Output the (x, y) coordinate of the center of the cell containing the given text.  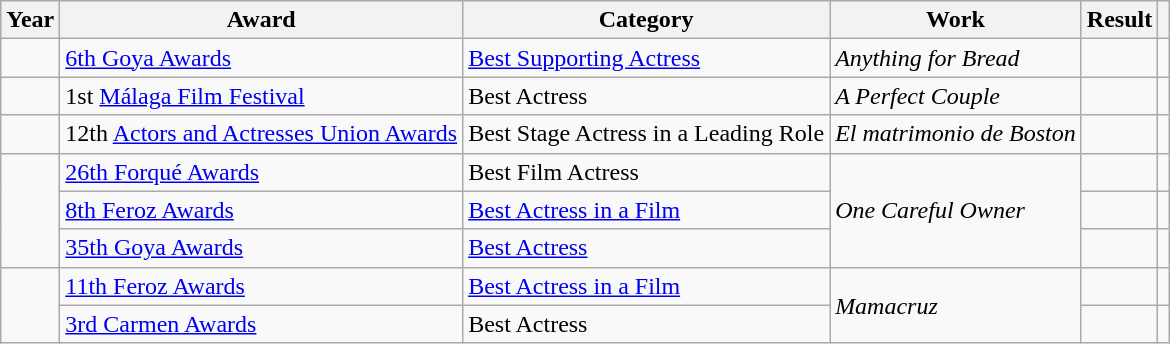
Anything for Bread (956, 58)
One Careful Owner (956, 210)
1st Málaga Film Festival (262, 96)
A Perfect Couple (956, 96)
12th Actors and Actresses Union Awards (262, 134)
8th Feroz Awards (262, 210)
El matrimonio de Boston (956, 134)
Category (646, 20)
Result (1119, 20)
Work (956, 20)
11th Feroz Awards (262, 286)
Award (262, 20)
Best Supporting Actress (646, 58)
26th Forqué Awards (262, 172)
35th Goya Awards (262, 248)
Mamacruz (956, 305)
Best Film Actress (646, 172)
Year (30, 20)
Best Stage Actress in a Leading Role (646, 134)
3rd Carmen Awards (262, 324)
6th Goya Awards (262, 58)
